Find where the given text appears and provide that cell's center as (x, y) coordinate. 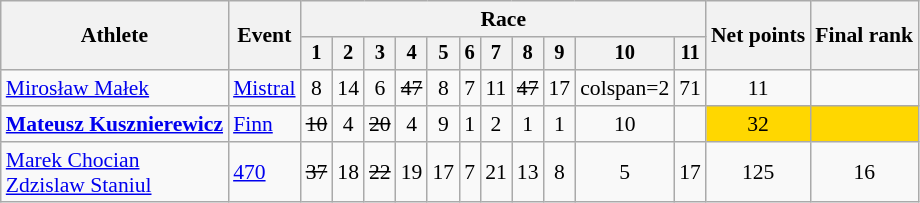
470 (264, 172)
Net points (758, 36)
3 (380, 54)
20 (380, 124)
37 (317, 172)
Race (504, 19)
21 (496, 172)
Mistral (264, 88)
Finn (264, 124)
71 (690, 88)
13 (528, 172)
colspan=2 (624, 88)
Event (264, 36)
16 (864, 172)
19 (412, 172)
14 (348, 88)
Mateusz Kusznierewicz (114, 124)
Final rank (864, 36)
32 (758, 124)
125 (758, 172)
18 (348, 172)
Athlete (114, 36)
Mirosław Małek (114, 88)
22 (380, 172)
Marek ChocianZdzislaw Staniul (114, 172)
